Provide the [X, Y] coordinate of the cell's center where the given text is located.  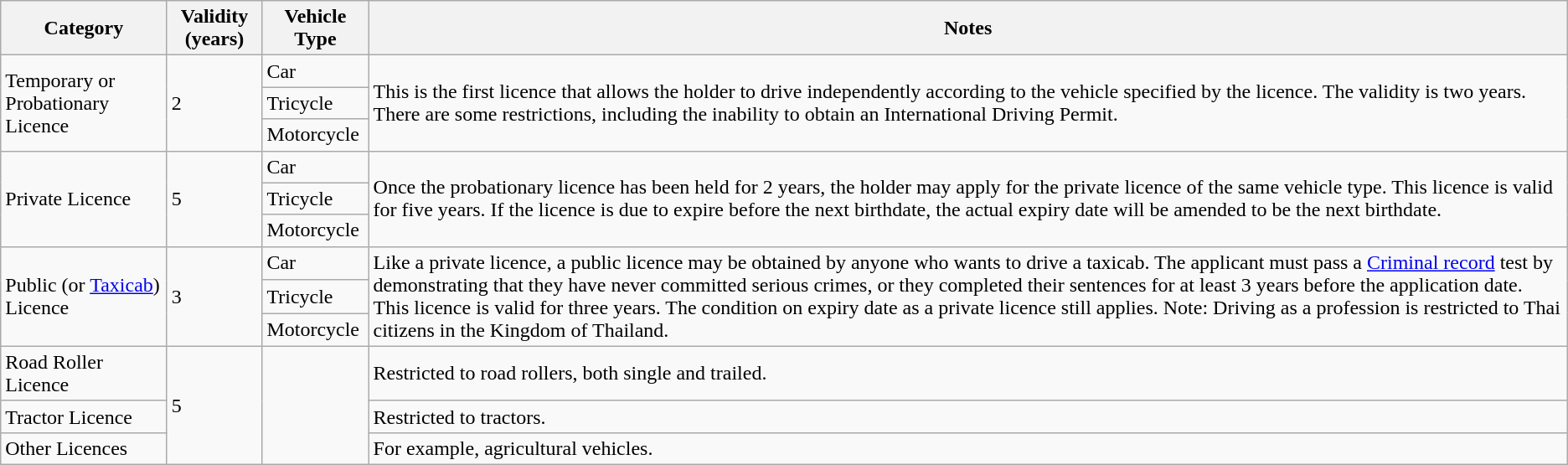
Temporary or Probationary Licence [84, 103]
For example, agricultural vehicles. [968, 448]
Vehicle Type [315, 28]
Other Licences [84, 448]
3 [214, 297]
Tractor Licence [84, 416]
Road Roller Licence [84, 374]
Restricted to road rollers, both single and trailed. [968, 374]
Private Licence [84, 199]
2 [214, 103]
Notes [968, 28]
Public (or Taxicab) Licence [84, 297]
Validity (years) [214, 28]
Restricted to tractors. [968, 416]
Category [84, 28]
